Find where the given text appears and provide that cell's center as (X, Y) coordinate. 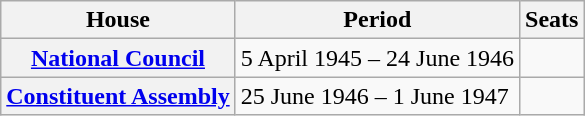
5 April 1945 – 24 June 1946 (377, 58)
National Council (118, 58)
Constituent Assembly (118, 96)
25 June 1946 – 1 June 1947 (377, 96)
Seats (552, 20)
House (118, 20)
Period (377, 20)
